Search for the cell housing the specified text and yield its (X, Y) center coordinate. 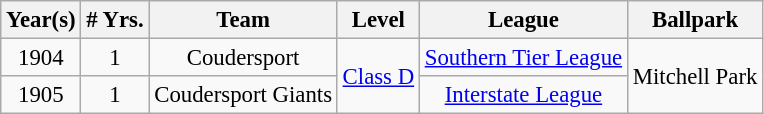
Ballpark (694, 20)
Coudersport Giants (243, 95)
Coudersport (243, 58)
1904 (41, 58)
# Yrs. (115, 20)
Southern Tier League (523, 58)
Mitchell Park (694, 76)
Team (243, 20)
Level (378, 20)
Class D (378, 76)
League (523, 20)
Interstate League (523, 95)
Year(s) (41, 20)
1905 (41, 95)
